Detect which cell encompasses the target text, then output its [x, y] center coordinate. 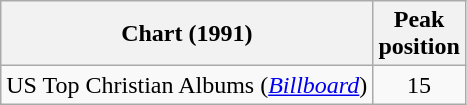
US Top Christian Albums (Billboard) [187, 85]
Chart (1991) [187, 34]
15 [419, 85]
Peakposition [419, 34]
